Return [X, Y] of the center of cell containing provided text 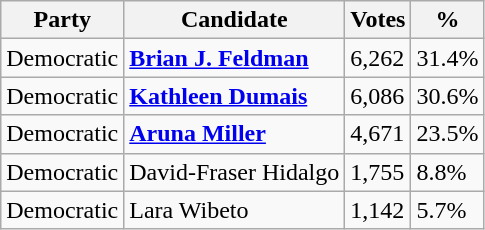
Brian J. Feldman [234, 58]
23.5% [448, 134]
1,142 [378, 210]
Lara Wibeto [234, 210]
31.4% [448, 58]
6,086 [378, 96]
4,671 [378, 134]
1,755 [378, 172]
Party [62, 20]
Kathleen Dumais [234, 96]
30.6% [448, 96]
6,262 [378, 58]
David-Fraser Hidalgo [234, 172]
8.8% [448, 172]
Aruna Miller [234, 134]
5.7% [448, 210]
Candidate [234, 20]
% [448, 20]
Votes [378, 20]
